Return the (x, y) coordinate for the center point of the cell that contains the specified text.  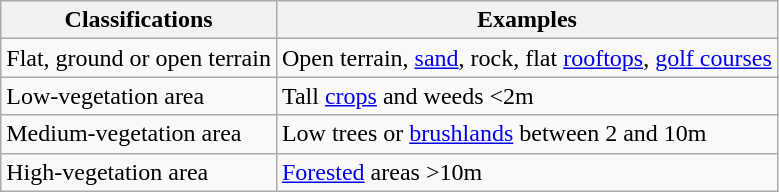
Low-vegetation area (139, 96)
Forested areas >10m (526, 172)
Medium-vegetation area (139, 134)
Low trees or brushlands between 2 and 10m (526, 134)
Tall crops and weeds <2m (526, 96)
Examples (526, 20)
Open terrain, sand, rock, flat rooftops, golf courses (526, 58)
Classifications (139, 20)
Flat, ground or open terrain (139, 58)
High-vegetation area (139, 172)
